Provide the [X, Y] coordinate of the cell's center where the given text is located.  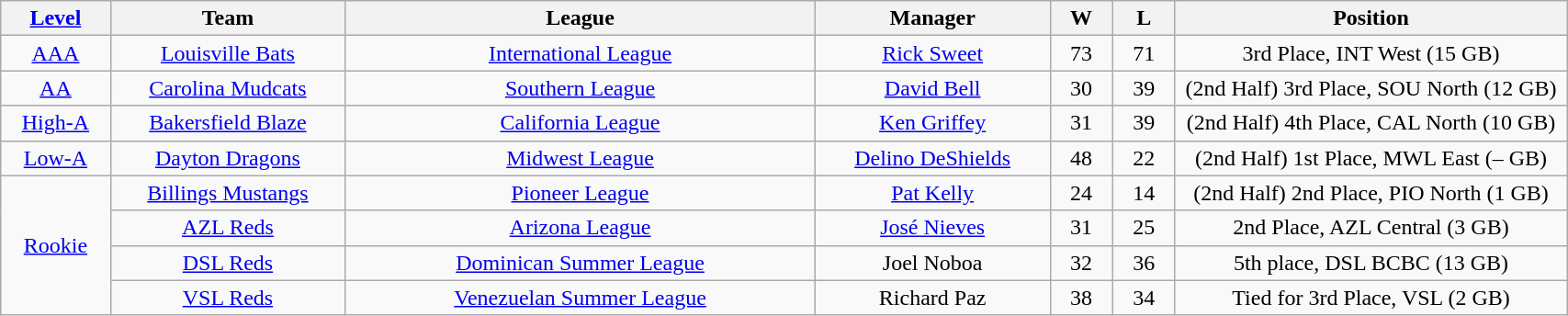
Venezuelan Summer League [581, 298]
32 [1081, 263]
3rd Place, INT West (15 GB) [1371, 53]
AAA [55, 53]
AZL Reds [228, 228]
Pat Kelly [932, 193]
38 [1081, 298]
Rookie [55, 245]
(2nd Half) 4th Place, CAL North (10 GB) [1371, 123]
Billings Mustangs [228, 193]
Joel Noboa [932, 263]
22 [1144, 158]
International League [581, 53]
Position [1371, 18]
Level [55, 18]
José Nieves [932, 228]
24 [1081, 193]
Arizona League [581, 228]
California League [581, 123]
Manager [932, 18]
Carolina Mudcats [228, 88]
Pioneer League [581, 193]
L [1144, 18]
Louisville Bats [228, 53]
VSL Reds [228, 298]
W [1081, 18]
David Bell [932, 88]
Dominican Summer League [581, 263]
(2nd Half) 3rd Place, SOU North (12 GB) [1371, 88]
AA [55, 88]
34 [1144, 298]
5th place, DSL BCBC (13 GB) [1371, 263]
Bakersfield Blaze [228, 123]
Team [228, 18]
Delino DeShields [932, 158]
71 [1144, 53]
Ken Griffey [932, 123]
14 [1144, 193]
Rick Sweet [932, 53]
30 [1081, 88]
73 [1081, 53]
(2nd Half) 2nd Place, PIO North (1 GB) [1371, 193]
(2nd Half) 1st Place, MWL East (– GB) [1371, 158]
Dayton Dragons [228, 158]
Midwest League [581, 158]
Low-A [55, 158]
Richard Paz [932, 298]
48 [1081, 158]
DSL Reds [228, 263]
Tied for 3rd Place, VSL (2 GB) [1371, 298]
2nd Place, AZL Central (3 GB) [1371, 228]
League [581, 18]
Southern League [581, 88]
25 [1144, 228]
36 [1144, 263]
High-A [55, 123]
